Search for the cell housing the specified text and yield its [X, Y] center coordinate. 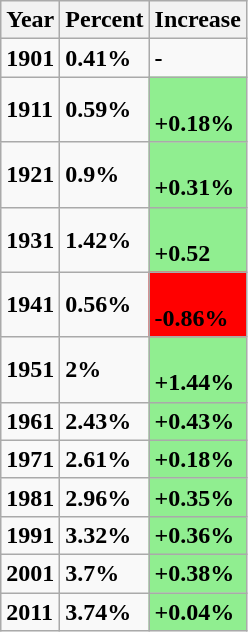
2001 [30, 573]
+0.43% [198, 421]
+0.52 [198, 240]
-0.86% [198, 304]
1981 [30, 497]
3.32% [104, 535]
Year [30, 20]
1901 [30, 58]
2.96% [104, 497]
+0.35% [198, 497]
1.42% [104, 240]
2.43% [104, 421]
2% [104, 370]
1951 [30, 370]
1921 [30, 174]
0.56% [104, 304]
Percent [104, 20]
0.59% [104, 110]
2.61% [104, 459]
3.7% [104, 573]
1971 [30, 459]
1911 [30, 110]
1961 [30, 421]
+1.44% [198, 370]
3.74% [104, 611]
- [198, 58]
0.41% [104, 58]
+0.38% [198, 573]
+0.36% [198, 535]
2011 [30, 611]
+0.31% [198, 174]
0.9% [104, 174]
+0.04% [198, 611]
Increase [198, 20]
1941 [30, 304]
1991 [30, 535]
1931 [30, 240]
